Pinpoint the cell where the given text exists, returning its [X, Y] midpoint coordinate. 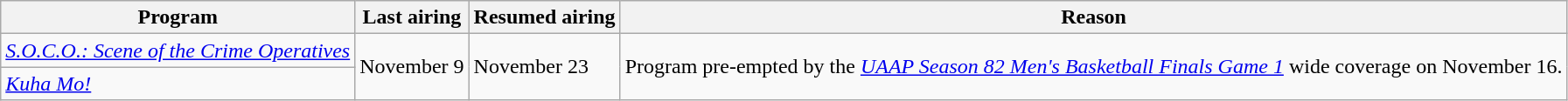
Kuha Mo! [178, 84]
S.O.C.O.: Scene of the Crime Operatives [178, 50]
Resumed airing [544, 17]
Program [178, 17]
Program pre-empted by the UAAP Season 82 Men's Basketball Finals Game 1 wide coverage on November 16. [1093, 67]
Reason [1093, 17]
November 9 [412, 67]
November 23 [544, 67]
Last airing [412, 17]
